Return the (X, Y) coordinate for the center point of the cell that contains the specified text.  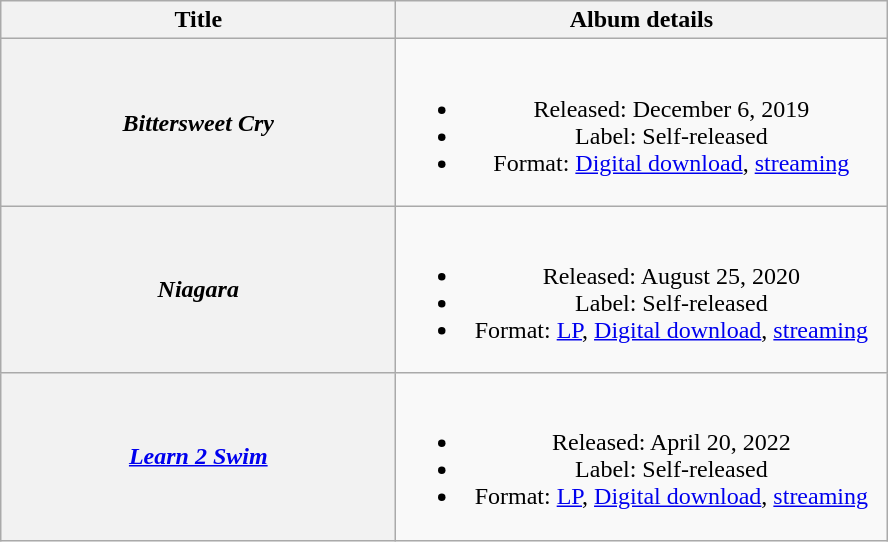
Bittersweet Cry (198, 122)
Album details (642, 20)
Released: August 25, 2020Label: Self-releasedFormat: LP, Digital download, streaming (642, 290)
Niagara (198, 290)
Released: April 20, 2022Label: Self-releasedFormat: LP, Digital download, streaming (642, 456)
Released: December 6, 2019Label: Self-releasedFormat: Digital download, streaming (642, 122)
Learn 2 Swim (198, 456)
Title (198, 20)
